Detect which cell encompasses the target text, then output its [x, y] center coordinate. 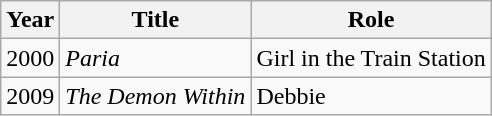
Year [30, 20]
2009 [30, 96]
Paria [156, 58]
2000 [30, 58]
Role [371, 20]
Title [156, 20]
The Demon Within [156, 96]
Girl in the Train Station [371, 58]
Debbie [371, 96]
